Detect which cell encompasses the target text, then output its [x, y] center coordinate. 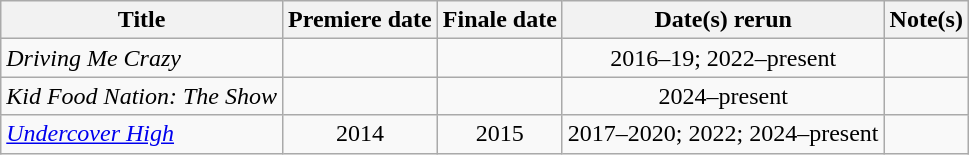
Kid Food Nation: The Show [142, 96]
2015 [500, 134]
Premiere date [360, 20]
2017–2020; 2022; 2024–present [723, 134]
Undercover High [142, 134]
Note(s) [926, 20]
Title [142, 20]
Driving Me Crazy [142, 58]
Date(s) rerun [723, 20]
2016–19; 2022–present [723, 58]
2024–present [723, 96]
2014 [360, 134]
Finale date [500, 20]
